From the cell containing the given text, extract its center point as [X, Y] coordinate. 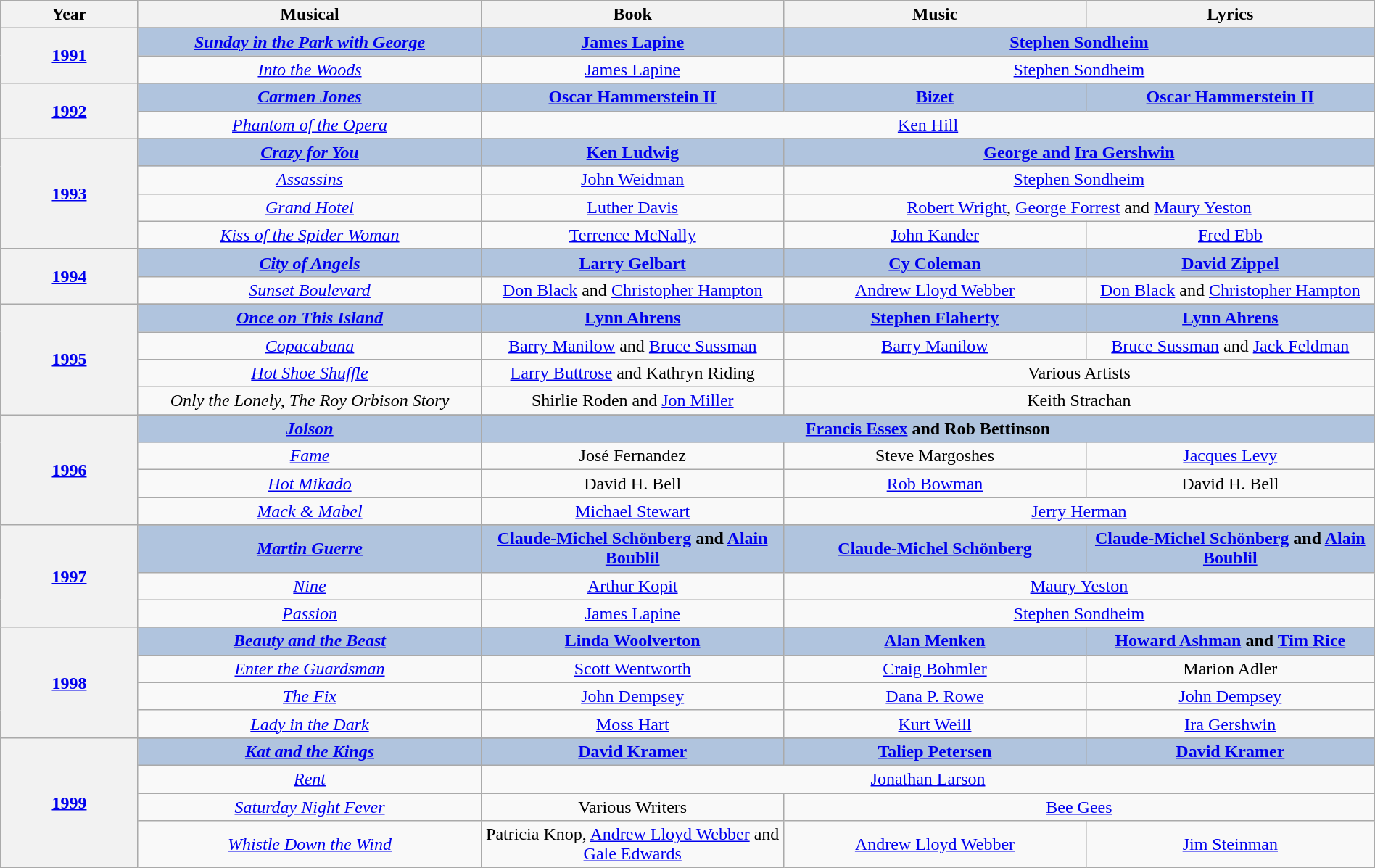
Robert Wright, George Forrest and Maury Yeston [1079, 207]
Carmen Jones [310, 97]
Into the Woods [310, 70]
Howard Ashman and Tim Rice [1230, 641]
Cy Coleman [936, 263]
John Kander [936, 235]
Jerry Herman [1079, 511]
Assassins [310, 180]
Rent [310, 779]
Keith Strachan [1079, 401]
Grand Hotel [310, 207]
Stephen Flaherty [936, 318]
1994 [70, 276]
Barry Manilow and Bruce Sussman [632, 346]
Whistle Down the Wind [310, 844]
Larry Gelbart [632, 263]
Year [70, 15]
1998 [70, 682]
1993 [70, 194]
Steve Margoshes [936, 456]
Marion Adler [1230, 669]
City of Angels [310, 263]
Kurt Weill [936, 724]
Ken Ludwig [632, 152]
Once on This Island [310, 318]
Bizet [936, 97]
Sunset Boulevard [310, 290]
Barry Manilow [936, 346]
Beauty and the Beast [310, 641]
Claude-Michel Schönberg [936, 548]
Shirlie Roden and Jon Miller [632, 401]
The Fix [310, 696]
Crazy for You [310, 152]
Luther Davis [632, 207]
Copacabana [310, 346]
Musical [310, 15]
Phantom of the Opera [310, 125]
Arthur Kopit [632, 586]
1992 [70, 111]
Ira Gershwin [1230, 724]
Only the Lonely, The Roy Orbison Story [310, 401]
Book [632, 15]
Moss Hart [632, 724]
Various Writers [632, 807]
Scott Wentworth [632, 669]
Patricia Knop, Andrew Lloyd Webber and Gale Edwards [632, 844]
Kiss of the Spider Woman [310, 235]
Dana P. Rowe [936, 696]
John Weidman [632, 180]
Fame [310, 456]
Rob Bowman [936, 484]
Bee Gees [1079, 807]
Saturday Night Fever [310, 807]
Michael Stewart [632, 511]
George and Ira Gershwin [1079, 152]
David Zippel [1230, 263]
Music [936, 15]
1997 [70, 576]
1991 [70, 56]
Jolson [310, 429]
Kat and the Kings [310, 751]
Hot Shoe Shuffle [310, 373]
Fred Ebb [1230, 235]
Martin Guerre [310, 548]
Alan Menken [936, 641]
1996 [70, 470]
Jonathan Larson [928, 779]
Craig Bohmler [936, 669]
1999 [70, 802]
Passion [310, 613]
Linda Woolverton [632, 641]
Various Artists [1079, 373]
Maury Yeston [1079, 586]
Sunday in the Park with George [310, 42]
Taliep Petersen [936, 751]
Terrence McNally [632, 235]
1995 [70, 359]
Larry Buttrose and Kathryn Riding [632, 373]
Jim Steinman [1230, 844]
Lady in the Dark [310, 724]
Hot Mikado [310, 484]
Nine [310, 586]
Bruce Sussman and Jack Feldman [1230, 346]
Jacques Levy [1230, 456]
José Fernandez [632, 456]
Enter the Guardsman [310, 669]
Francis Essex and Rob Bettinson [928, 429]
Mack & Mabel [310, 511]
Ken Hill [928, 125]
Lyrics [1230, 15]
